Determine the (X, Y) coordinate at the center of the cell enclosing the given text.  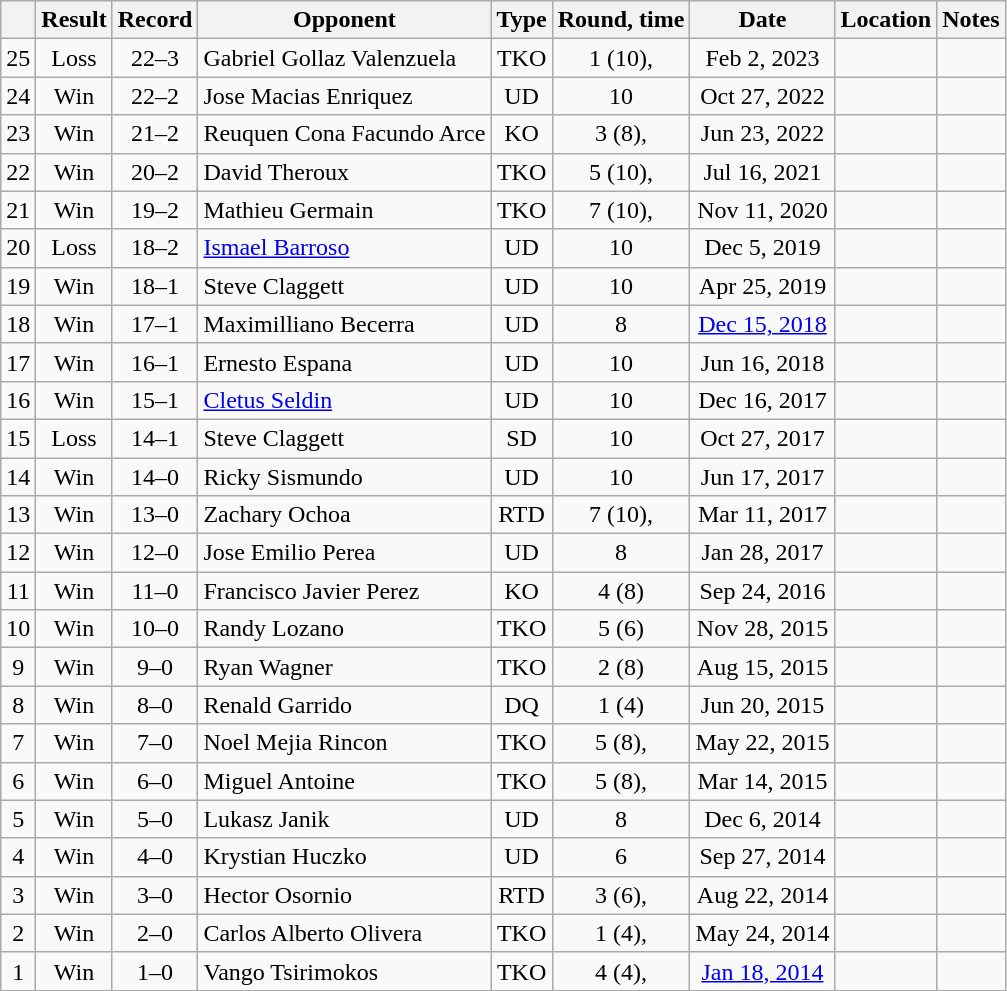
Result (74, 20)
20–2 (155, 172)
Dec 15, 2018 (762, 324)
Record (155, 20)
1 (10), (621, 58)
Renald Garrido (344, 705)
Jun 23, 2022 (762, 134)
14 (18, 477)
23 (18, 134)
May 22, 2015 (762, 743)
5 (18, 819)
1 (4) (621, 705)
Reuquen Cona Facundo Arce (344, 134)
5 (10), (621, 172)
16 (18, 400)
Notes (971, 20)
9–0 (155, 667)
5 (6) (621, 629)
11 (18, 591)
Mathieu Germain (344, 210)
14–0 (155, 477)
10–0 (155, 629)
21 (18, 210)
16–1 (155, 362)
2–0 (155, 933)
Apr 25, 2019 (762, 286)
Jun 20, 2015 (762, 705)
Sep 27, 2014 (762, 857)
1 (4), (621, 933)
Feb 2, 2023 (762, 58)
Nov 28, 2015 (762, 629)
Gabriel Gollaz Valenzuela (344, 58)
Jose Macias Enriquez (344, 96)
21–2 (155, 134)
Carlos Alberto Olivera (344, 933)
18–1 (155, 286)
7 (18, 743)
25 (18, 58)
Hector Osornio (344, 895)
4 (18, 857)
Noel Mejia Rincon (344, 743)
12 (18, 553)
22–2 (155, 96)
Lukasz Janik (344, 819)
DQ (522, 705)
Oct 27, 2022 (762, 96)
Nov 11, 2020 (762, 210)
14–1 (155, 438)
13 (18, 515)
22–3 (155, 58)
Zachary Ochoa (344, 515)
May 24, 2014 (762, 933)
11–0 (155, 591)
Ismael Barroso (344, 248)
Jun 16, 2018 (762, 362)
Randy Lozano (344, 629)
7–0 (155, 743)
Oct 27, 2017 (762, 438)
3 (6), (621, 895)
17 (18, 362)
3 (8), (621, 134)
6–0 (155, 781)
Francisco Javier Perez (344, 591)
Date (762, 20)
2 (18, 933)
Opponent (344, 20)
4 (8) (621, 591)
Ryan Wagner (344, 667)
2 (8) (621, 667)
Dec 6, 2014 (762, 819)
5–0 (155, 819)
20 (18, 248)
Ricky Sismundo (344, 477)
15–1 (155, 400)
Aug 15, 2015 (762, 667)
Mar 11, 2017 (762, 515)
Location (886, 20)
8–0 (155, 705)
18 (18, 324)
Ernesto Espana (344, 362)
Vango Tsirimokos (344, 971)
12–0 (155, 553)
22 (18, 172)
3–0 (155, 895)
Krystian Huczko (344, 857)
Jose Emilio Perea (344, 553)
24 (18, 96)
SD (522, 438)
Aug 22, 2014 (762, 895)
Sep 24, 2016 (762, 591)
Round, time (621, 20)
Type (522, 20)
13–0 (155, 515)
Miguel Antoine (344, 781)
Cletus Seldin (344, 400)
4–0 (155, 857)
Jan 18, 2014 (762, 971)
15 (18, 438)
Maximilliano Becerra (344, 324)
1–0 (155, 971)
David Theroux (344, 172)
Jul 16, 2021 (762, 172)
Mar 14, 2015 (762, 781)
Jan 28, 2017 (762, 553)
Jun 17, 2017 (762, 477)
3 (18, 895)
Dec 16, 2017 (762, 400)
18–2 (155, 248)
1 (18, 971)
17–1 (155, 324)
Dec 5, 2019 (762, 248)
19 (18, 286)
9 (18, 667)
4 (4), (621, 971)
19–2 (155, 210)
